Provide the [X, Y] coordinate of the cell's center where the given text is located.  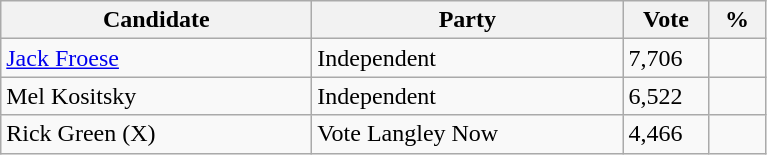
Vote Langley Now [468, 134]
Jack Froese [156, 58]
Candidate [156, 20]
6,522 [666, 96]
Mel Kositsky [156, 96]
Rick Green (X) [156, 134]
Vote [666, 20]
7,706 [666, 58]
Party [468, 20]
4,466 [666, 134]
% [737, 20]
